Search for the cell housing the specified text and yield its (x, y) center coordinate. 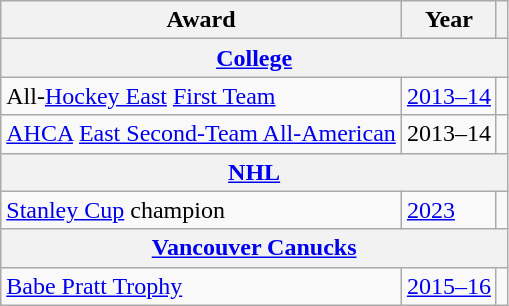
2015–16 (448, 286)
2023 (448, 210)
Year (448, 20)
NHL (254, 172)
Babe Pratt Trophy (202, 286)
College (254, 58)
Award (202, 20)
AHCA East Second-Team All-American (202, 134)
All-Hockey East First Team (202, 96)
Vancouver Canucks (254, 248)
Stanley Cup champion (202, 210)
